Return the (X, Y) coordinate for the center point of the cell that contains the specified text.  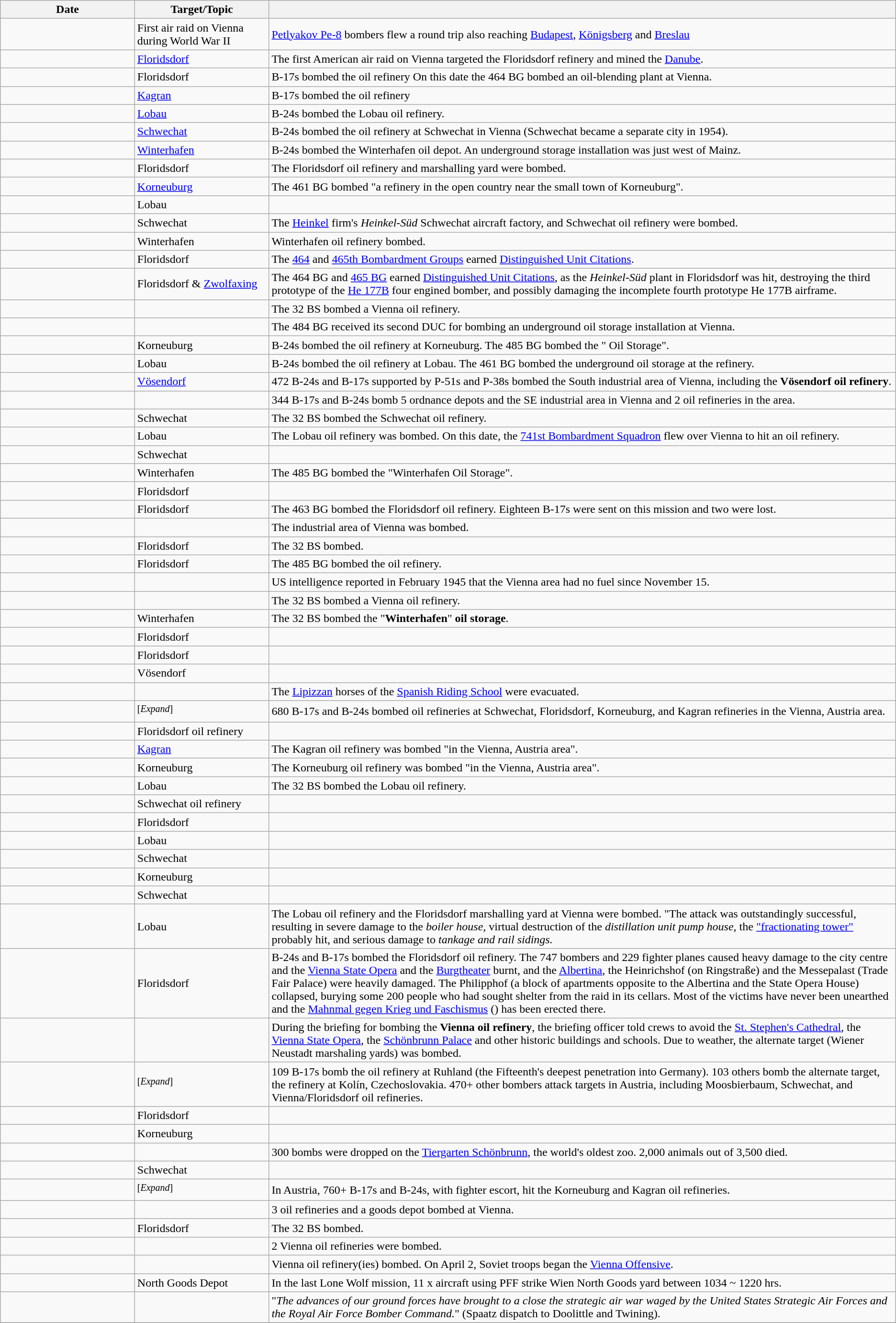
In Austria, 760+ B-17s and B-24s, with fighter escort, hit the Korneuburg and Kagran oil refineries. (582, 1190)
B-24s bombed the Winterhafen oil depot. An underground storage installation was just west of Mainz. (582, 150)
The Floridsdorf oil refinery and marshalling yard were bombed. (582, 168)
B-24s bombed the oil refinery at Lobau. The 461 BG bombed the underground oil storage at the refinery. (582, 363)
First air raid on Vienna during World War II (202, 34)
B-17s bombed the oil refinery On this date the 464 BG bombed an oil-blending plant at Vienna. (582, 77)
Petlyakov Pe-8 bombers flew a round trip also reaching Budapest, Königsberg and Breslau (582, 34)
The 32 BS bombed the Schwechat oil refinery. (582, 418)
In the last Lone Wolf mission, 11 x aircraft using PFF strike Wien North Goods yard between 1034 ~ 1220 hrs. (582, 1283)
B-24s bombed the Lobau oil refinery. (582, 113)
The first American air raid on Vienna targeted the Floridsdorf refinery and mined the Danube. (582, 59)
680 B-17s and B-24s bombed oil refineries at Schwechat, Floridsdorf, Korneuburg, and Kagran refineries in the Vienna, Austria area. (582, 712)
The Lipizzan horses of the Spanish Riding School were evacuated. (582, 691)
The 461 BG bombed "a refinery in the open country near the small town of Korneuburg". (582, 186)
Date (68, 10)
Floridsdorf oil refinery (202, 731)
The 485 BG bombed the "Winterhafen Oil Storage". (582, 473)
B-17s bombed the oil refinery (582, 95)
Target/Topic (202, 10)
Schwechat oil refinery (202, 804)
B-24s bombed the oil refinery at Korneuburg. The 485 BG bombed the " Oil Storage". (582, 345)
The Heinkel firm's Heinkel-Süd Schwechat aircraft factory, and Schwechat oil refinery were bombed. (582, 223)
The industrial area of Vienna was bombed. (582, 527)
Winterhafen oil refinery bombed. (582, 241)
Vienna oil refinery(ies) bombed. On April 2, Soviet troops began the Vienna Offensive. (582, 1264)
The Kagran oil refinery was bombed "in the Vienna, Austria area". (582, 749)
300 bombs were dropped on the Tiergarten Schönbrunn, the world's oldest zoo. 2,000 animals out of 3,500 died. (582, 1152)
3 oil refineries and a goods depot bombed at Vienna. (582, 1210)
2 Vienna oil refineries were bombed. (582, 1246)
B-24s bombed the oil refinery at Schwechat in Vienna (Schwechat became a separate city in 1954). (582, 132)
344 B-17s and B-24s bomb 5 ordnance depots and the SE industrial area in Vienna and 2 oil refineries in the area. (582, 400)
The Korneuburg oil refinery was bombed "in the Vienna, Austria area". (582, 768)
The 485 BG bombed the oil refinery. (582, 564)
472 B-24s and B-17s supported by P-51s and P-38s bombed the South industrial area of Vienna, including the Vösendorf oil refinery. (582, 382)
North Goods Depot (202, 1283)
The 484 BG received its second DUC for bombing an underground oil storage installation at Vienna. (582, 327)
The Lobau oil refinery was bombed. On this date, the 741st Bombardment Squadron flew over Vienna to hit an oil refinery. (582, 436)
The 463 BG bombed the Floridsdorf oil refinery. Eighteen B-17s were sent on this mission and two were lost. (582, 509)
The 32 BS bombed the "Winterhafen" oil storage. (582, 619)
The 464 and 465th Bombardment Groups earned Distinguished Unit Citations. (582, 260)
The 32 BS bombed the Lobau oil refinery. (582, 786)
Floridsdorf & Zwolfaxing (202, 284)
US intelligence reported in February 1945 that the Vienna area had no fuel since November 15. (582, 582)
